Find where the given text appears and provide that cell's center as (x, y) coordinate. 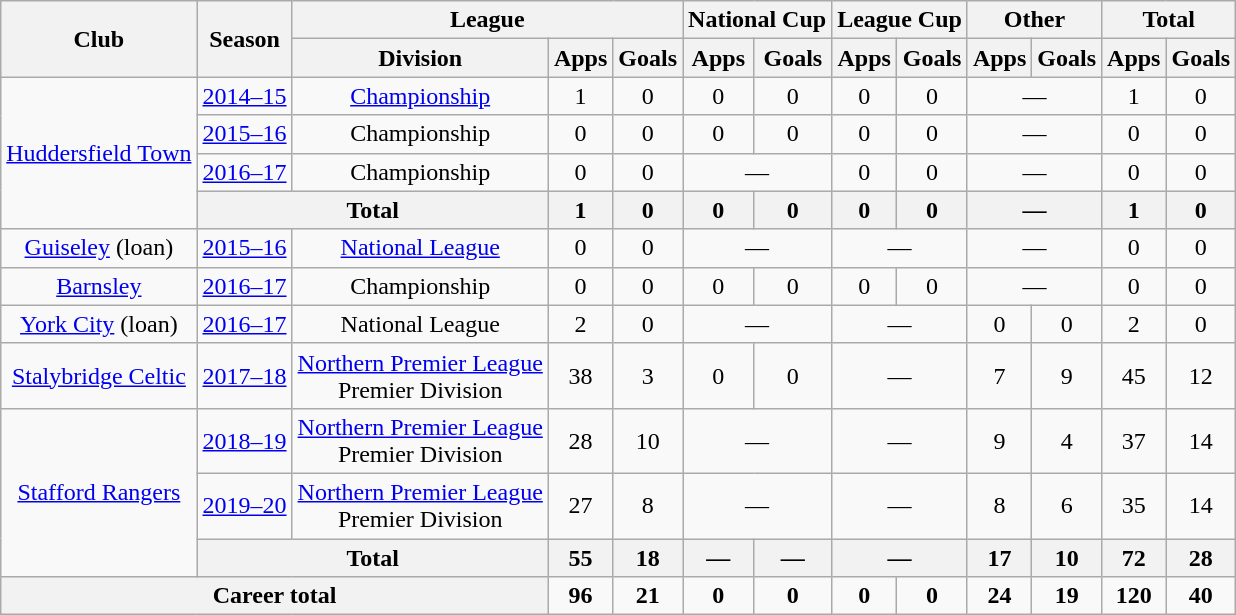
72 (1134, 557)
Stalybridge Celtic (99, 376)
120 (1134, 596)
38 (580, 376)
6 (1067, 506)
45 (1134, 376)
Other (1034, 20)
2014–15 (244, 96)
League Cup (900, 20)
2018–19 (244, 440)
96 (580, 596)
2019–20 (244, 506)
League (487, 20)
12 (1201, 376)
Club (99, 39)
37 (1134, 440)
21 (648, 596)
4 (1067, 440)
27 (580, 506)
40 (1201, 596)
York City (loan) (99, 324)
7 (999, 376)
Guiseley (loan) (99, 248)
24 (999, 596)
Barnsley (99, 286)
National Cup (758, 20)
3 (648, 376)
Huddersfield Town (99, 153)
18 (648, 557)
19 (1067, 596)
35 (1134, 506)
Stafford Rangers (99, 492)
2017–18 (244, 376)
17 (999, 557)
55 (580, 557)
Season (244, 39)
Division (420, 58)
Career total (275, 596)
